Return the [X, Y] coordinate for the center point of the cell that contains the specified text.  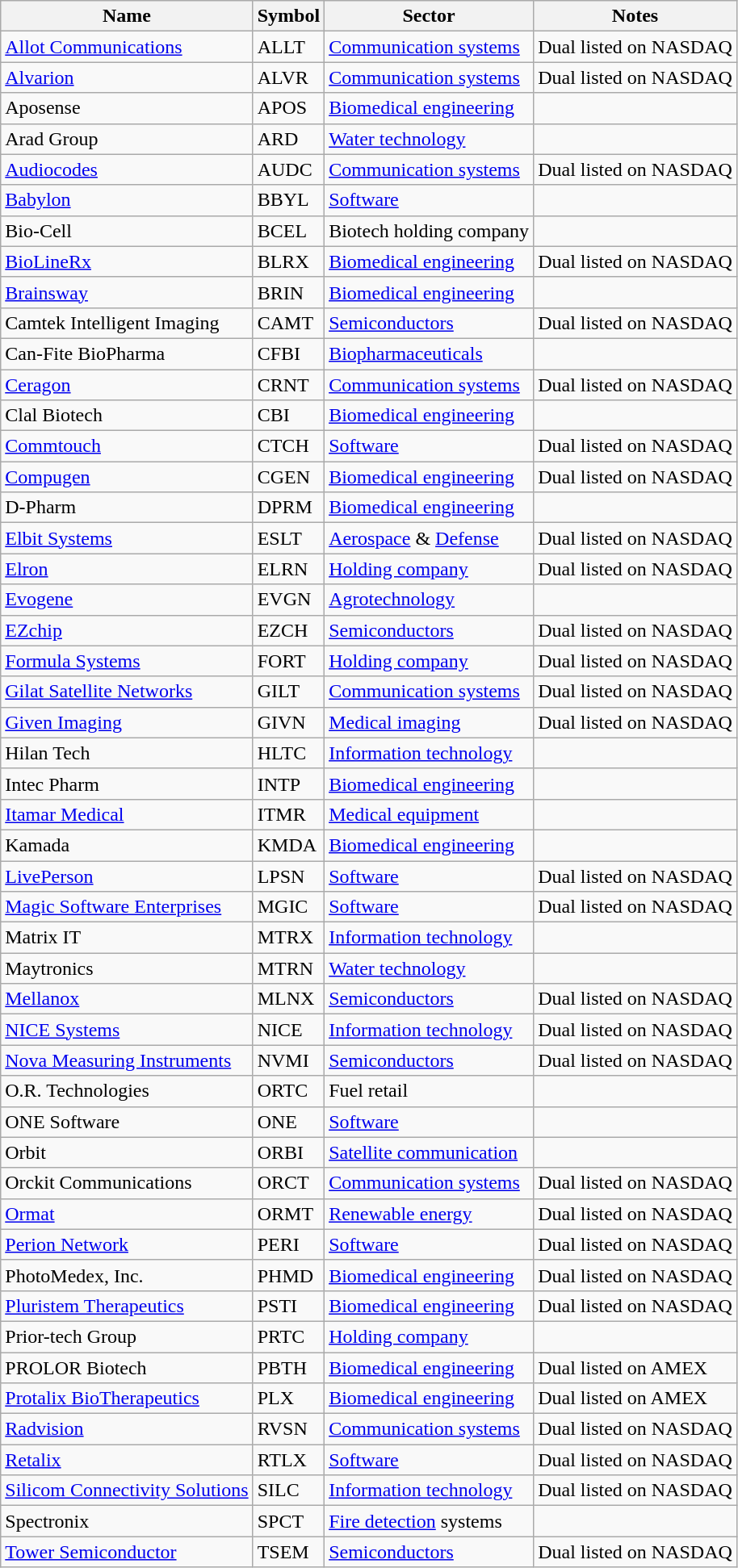
ORBI [288, 1152]
PERI [288, 1244]
PLX [288, 1399]
D-Pharm [127, 508]
Elron [127, 569]
Medical equipment [430, 814]
Biopharmaceuticals [430, 353]
EVGN [288, 600]
PSTI [288, 1306]
Medical imaging [430, 722]
RTLX [288, 1460]
Maytronics [127, 968]
ONE Software [127, 1122]
EZCH [288, 630]
Spectronix [127, 1521]
Perion Network [127, 1244]
PhotoMedex, Inc. [127, 1275]
Biotech holding company [430, 231]
ESLT [288, 538]
CAMT [288, 323]
Mellanox [127, 999]
Can-Fite BioPharma [127, 353]
Allot Communications [127, 47]
ALVR [288, 77]
INTP [288, 784]
Compugen [127, 477]
PBTH [288, 1368]
RVSN [288, 1429]
PHMD [288, 1275]
BioLineRx [127, 261]
NICE [288, 1030]
Symbol [288, 16]
CTCH [288, 446]
Audiocodes [127, 169]
GILT [288, 692]
ONE [288, 1122]
Itamar Medical [127, 814]
Nova Measuring Instruments [127, 1060]
Arad Group [127, 139]
Orbit [127, 1152]
Babylon [127, 200]
LivePerson [127, 876]
BBYL [288, 200]
TSEM [288, 1552]
Clal Biotech [127, 416]
GIVN [288, 722]
NVMI [288, 1060]
Ormat [127, 1214]
ELRN [288, 569]
ARD [288, 139]
CBI [288, 416]
Given Imaging [127, 722]
Fuel retail [430, 1091]
SPCT [288, 1521]
O.R. Technologies [127, 1091]
NICE Systems [127, 1030]
CGEN [288, 477]
Magic Software Enterprises [127, 907]
Pluristem Therapeutics [127, 1306]
Fire detection systems [430, 1521]
Renewable energy [430, 1214]
CFBI [288, 353]
Silicom Connectivity Solutions [127, 1491]
DPRM [288, 508]
Sector [430, 16]
ORMT [288, 1214]
Protalix BioTherapeutics [127, 1399]
Hilan Tech [127, 753]
BRIN [288, 292]
MTRX [288, 938]
Intec Pharm [127, 784]
APOS [288, 108]
Evogene [127, 600]
Matrix IT [127, 938]
Aerospace & Defense [430, 538]
Gilat Satellite Networks [127, 692]
Alvarion [127, 77]
Agrotechnology [430, 600]
LPSN [288, 876]
BCEL [288, 231]
Name [127, 16]
Brainsway [127, 292]
Ceragon [127, 385]
AUDC [288, 169]
Camtek Intelligent Imaging [127, 323]
Kamada [127, 845]
ALLT [288, 47]
SILC [288, 1491]
HLTC [288, 753]
Formula Systems [127, 661]
Notes [635, 16]
Tower Semiconductor [127, 1552]
ITMR [288, 814]
Radvision [127, 1429]
MLNX [288, 999]
KMDA [288, 845]
Prior-tech Group [127, 1336]
Aposense [127, 108]
CRNT [288, 385]
FORT [288, 661]
PROLOR Biotech [127, 1368]
PRTC [288, 1336]
EZchip [127, 630]
MGIC [288, 907]
Orckit Communications [127, 1183]
Satellite communication [430, 1152]
Retalix [127, 1460]
Commtouch [127, 446]
Bio-Cell [127, 231]
MTRN [288, 968]
BLRX [288, 261]
ORTC [288, 1091]
ORCT [288, 1183]
Elbit Systems [127, 538]
